Locate the cell with the specified text and output its (x, y) center coordinate. 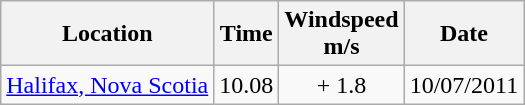
Windspeedm/s (342, 34)
Date (464, 34)
+ 1.8 (342, 85)
10/07/2011 (464, 85)
Halifax, Nova Scotia (108, 85)
10.08 (246, 85)
Time (246, 34)
Location (108, 34)
